Search for the cell housing the specified text and yield its [X, Y] center coordinate. 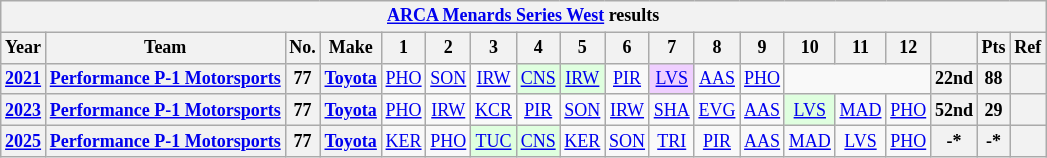
7 [672, 48]
10 [810, 48]
2 [448, 48]
52nd [954, 110]
SHA [672, 110]
11 [860, 48]
TUC [494, 140]
Team [165, 48]
2023 [24, 110]
12 [908, 48]
Make [350, 48]
8 [717, 48]
6 [628, 48]
EVG [717, 110]
1 [404, 48]
TRI [672, 140]
2021 [24, 78]
KCR [494, 110]
2025 [24, 140]
Pts [994, 48]
Ref [1028, 48]
No. [302, 48]
Year [24, 48]
9 [762, 48]
4 [538, 48]
3 [494, 48]
88 [994, 78]
5 [582, 48]
ARCA Menards Series West results [524, 16]
22nd [954, 78]
29 [994, 110]
